Detect which cell encompasses the target text, then output its (X, Y) center coordinate. 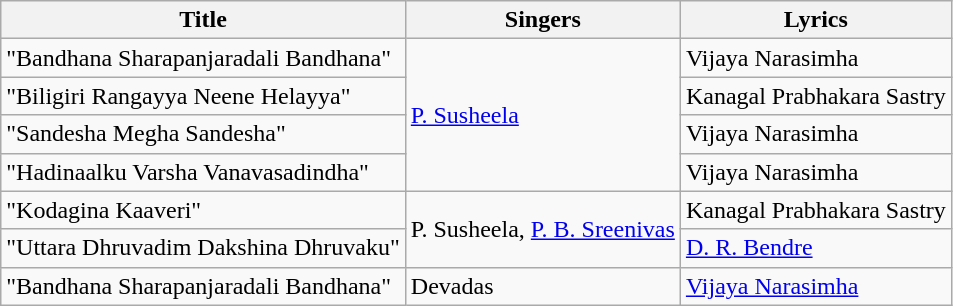
D. R. Bendre (816, 248)
P. Susheela, P. B. Sreenivas (542, 229)
"Kodagina Kaaveri" (204, 210)
"Sandesha Megha Sandesha" (204, 134)
"Uttara Dhruvadim Dakshina Dhruvaku" (204, 248)
Lyrics (816, 20)
Devadas (542, 286)
Title (204, 20)
Singers (542, 20)
"Hadinaalku Varsha Vanavasadindha" (204, 172)
"Biligiri Rangayya Neene Helayya" (204, 96)
P. Susheela (542, 115)
